Output the (x, y) coordinate of the center of the cell containing the given text.  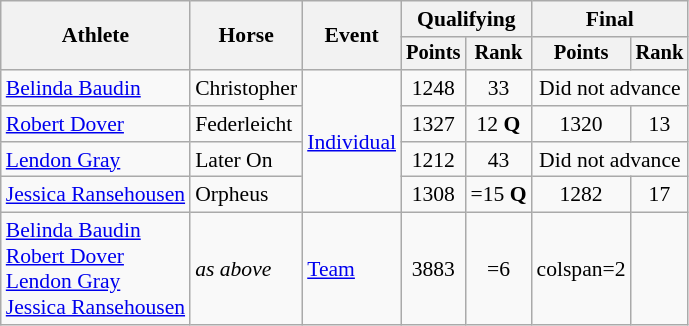
Jessica Ransehousen (96, 195)
colspan=2 (582, 269)
Horse (246, 36)
Belinda BaudinRobert DoverLendon GrayJessica Ransehousen (96, 269)
Event (352, 36)
1248 (433, 88)
1320 (582, 124)
13 (660, 124)
33 (498, 88)
12 Q (498, 124)
Athlete (96, 36)
=15 Q (498, 195)
Later On (246, 160)
Individual (352, 141)
1282 (582, 195)
17 (660, 195)
1212 (433, 160)
1308 (433, 195)
=6 (498, 269)
Orpheus (246, 195)
Qualifying (466, 19)
Robert Dover (96, 124)
Federleicht (246, 124)
Belinda Baudin (96, 88)
43 (498, 160)
Lendon Gray (96, 160)
1327 (433, 124)
as above (246, 269)
Team (352, 269)
Christopher (246, 88)
3883 (433, 269)
Final (610, 19)
